For the text-containing cell, return its midpoint in (X, Y) coordinate format. 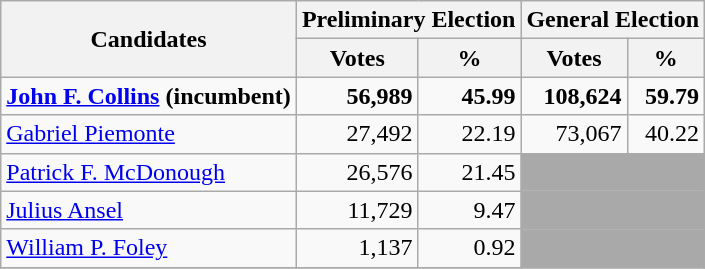
45.99 (470, 96)
Patrick F. McDonough (149, 172)
40.22 (666, 134)
0.92 (470, 248)
56,989 (357, 96)
John F. Collins (incumbent) (149, 96)
General Election (613, 20)
22.19 (470, 134)
William P. Foley (149, 248)
26,576 (357, 172)
Gabriel Piemonte (149, 134)
Preliminary Election (408, 20)
59.79 (666, 96)
9.47 (470, 210)
21.45 (470, 172)
Candidates (149, 39)
73,067 (574, 134)
1,137 (357, 248)
108,624 (574, 96)
27,492 (357, 134)
11,729 (357, 210)
Julius Ansel (149, 210)
